Search for the cell housing the specified text and yield its [X, Y] center coordinate. 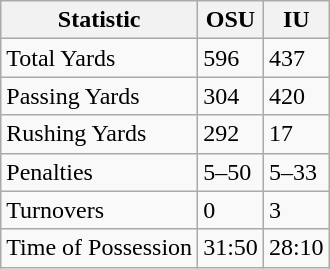
Passing Yards [100, 96]
Time of Possession [100, 248]
17 [296, 134]
Turnovers [100, 210]
437 [296, 58]
420 [296, 96]
Penalties [100, 172]
596 [231, 58]
5–33 [296, 172]
Total Yards [100, 58]
304 [231, 96]
292 [231, 134]
IU [296, 20]
Statistic [100, 20]
31:50 [231, 248]
Rushing Yards [100, 134]
28:10 [296, 248]
5–50 [231, 172]
0 [231, 210]
OSU [231, 20]
3 [296, 210]
